Detect which cell encompasses the target text, then output its [x, y] center coordinate. 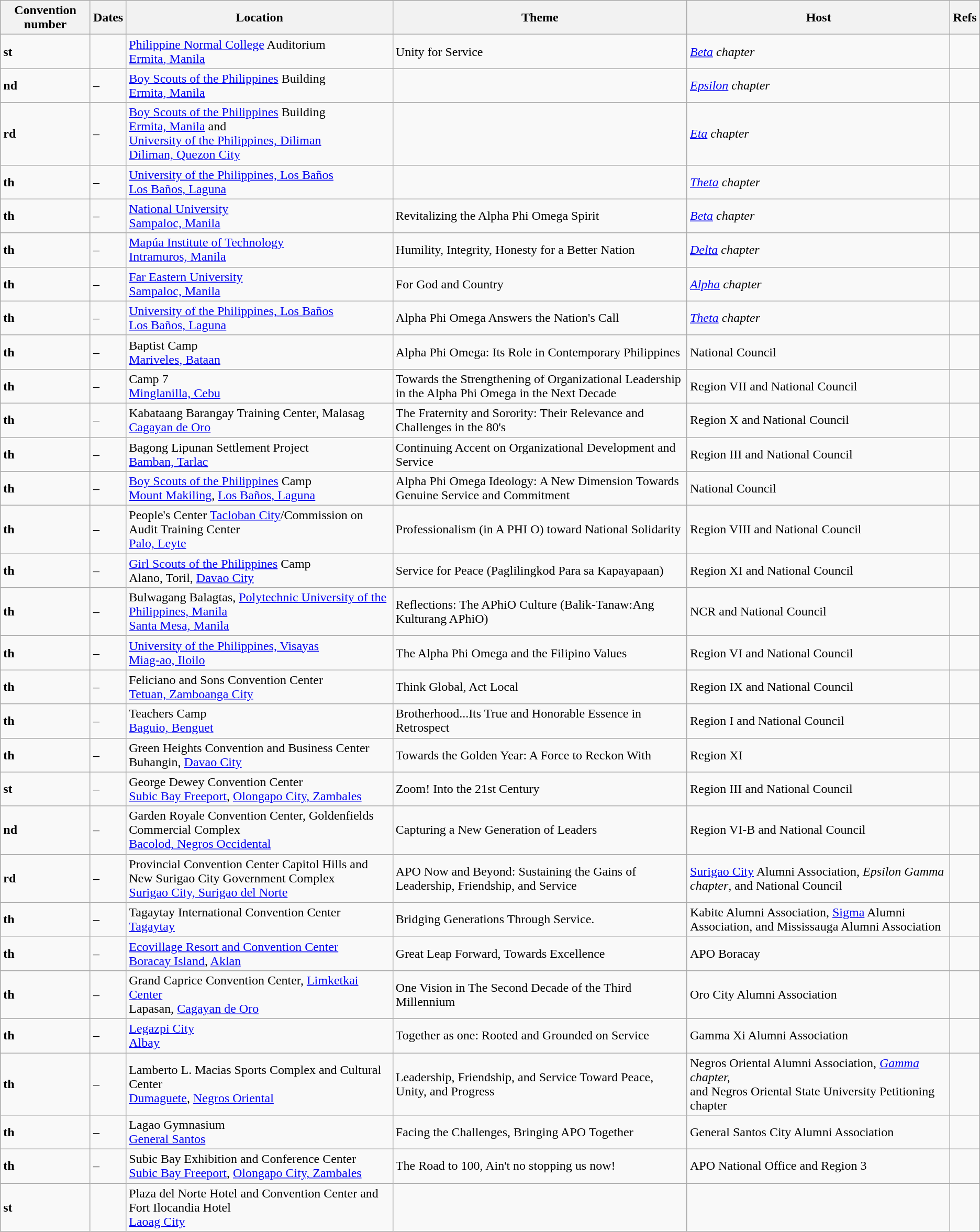
Region IX and National Council [818, 687]
Together as one: Rooted and Grounded on Service [540, 1035]
Garden Royale Convention Center, Goldenfields Commercial ComplexBacolod, Negros Occidental [260, 830]
Facing the Challenges, Bringing APO Together [540, 1133]
Delta chapter [818, 250]
For God and Country [540, 284]
Region I and National Council [818, 721]
Region VI-B and National Council [818, 830]
Region VI and National Council [818, 653]
Towards the Golden Year: A Force to Reckon With [540, 755]
Plaza del Norte Hotel and Convention Center and Fort Ilocandia HotelLaoag City [260, 1207]
Bagong Lipunan Settlement ProjectBamban, Tarlac [260, 454]
Legazpi CityAlbay [260, 1035]
Boy Scouts of the Philippines BuildingErmita, Manila and University of the Philippines, Diliman Diliman, Quezon City [260, 134]
Alpha Phi Omega: Its Role in Contemporary Philippines [540, 352]
Leadership, Friendship, and Service Toward Peace, Unity, and Progress [540, 1084]
Surigao City Alumni Association, Epsilon Gamma chapter, and National Council [818, 878]
Grand Caprice Convention Center, Limketkai CenterLapasan, Cagayan de Oro [260, 994]
People's Center Tacloban City/Commission on Audit Training CenterPalo, Leyte [260, 530]
Negros Oriental Alumni Association, Gamma chapter, and Negros Oriental State University Petitioning chapter [818, 1084]
Kabataang Barangay Training Center, MalasagCagayan de Oro [260, 420]
Far Eastern UniversitySampaloc, Manila [260, 284]
Region VIII and National Council [818, 530]
One Vision in The Second Decade of the Third Millennium [540, 994]
NCR and National Council [818, 612]
Feliciano and Sons Convention CenterTetuan, Zamboanga City [260, 687]
Location [260, 18]
Humility, Integrity, Honesty for a Better Nation [540, 250]
Unity for Service [540, 51]
Bridging Generations Through Service. [540, 919]
Region XI and National Council [818, 570]
Lamberto L. Macias Sports Complex and Cultural CenterDumaguete, Negros Oriental [260, 1084]
Host [818, 18]
Reflections: The APhiO Culture (Balik-Tanaw:Ang Kulturang APhiO) [540, 612]
Region VII and National Council [818, 386]
Subic Bay Exhibition and Conference CenterSubic Bay Freeport, Olongapo City, Zambales [260, 1166]
Professionalism (in A PHI O) toward National Solidarity [540, 530]
Philippine Normal College AuditoriumErmita, Manila [260, 51]
George Dewey Convention CenterSubic Bay Freeport, Olongapo City, Zambales [260, 789]
The Fraternity and Sorority: Their Relevance and Challenges in the 80's [540, 420]
Dates [108, 18]
Refs [965, 18]
Tagaytay International Convention CenterTagaytay [260, 919]
Boy Scouts of the Philippines CampMount Makiling, Los Baños, Laguna [260, 489]
Towards the Strengthening of Organizational Leadership in the Alpha Phi Omega in the Next Decade [540, 386]
Theme [540, 18]
Service for Peace (Paglilingkod Para sa Kapayapaan) [540, 570]
Zoom! Into the 21st Century [540, 789]
Brotherhood...Its True and Honorable Essence in Retrospect [540, 721]
Convention number [46, 18]
APO National Office and Region 3 [818, 1166]
General Santos City Alumni Association [818, 1133]
Lagao GymnasiumGeneral Santos [260, 1133]
Camp 7Minglanilla, Cebu [260, 386]
University of the Philippines, VisayasMiag-ao, Iloilo [260, 653]
Think Global, Act Local [540, 687]
Alpha chapter [818, 284]
APO Boracay [818, 954]
APO Now and Beyond: Sustaining the Gains of Leadership, Friendship, and Service [540, 878]
Eta chapter [818, 134]
Region X and National Council [818, 420]
Great Leap Forward, Towards Excellence [540, 954]
National UniversitySampaloc, Manila [260, 216]
Provincial Convention Center Capitol Hills and New Surigao City Government ComplexSurigao City, Surigao del Norte [260, 878]
Boy Scouts of the Philippines BuildingErmita, Manila [260, 86]
The Road to 100, Ain't no stopping us now! [540, 1166]
Green Heights Convention and Business CenterBuhangin, Davao City [260, 755]
Bulwagang Balagtas, Polytechnic University of the Philippines, ManilaSanta Mesa, Manila [260, 612]
Teachers CampBaguio, Benguet [260, 721]
Revitalizing the Alpha Phi Omega Spirit [540, 216]
Mapúa Institute of TechnologyIntramuros, Manila [260, 250]
Girl Scouts of the Philippines CampAlano, Toril, Davao City [260, 570]
Gamma Xi Alumni Association [818, 1035]
Alpha Phi Omega Answers the Nation's Call [540, 318]
Alpha Phi Omega Ideology: A New Dimension Towards Genuine Service and Commitment [540, 489]
Kabite Alumni Association, Sigma Alumni Association, and Mississauga Alumni Association [818, 919]
Oro City Alumni Association [818, 994]
Epsilon chapter [818, 86]
Region XI [818, 755]
Continuing Accent on Organizational Development and Service [540, 454]
The Alpha Phi Omega and the Filipino Values [540, 653]
Capturing a New Generation of Leaders [540, 830]
Baptist CampMariveles, Bataan [260, 352]
Ecovillage Resort and Convention CenterBoracay Island, Aklan [260, 954]
